Locate the cell with the specified text and output its (X, Y) center coordinate. 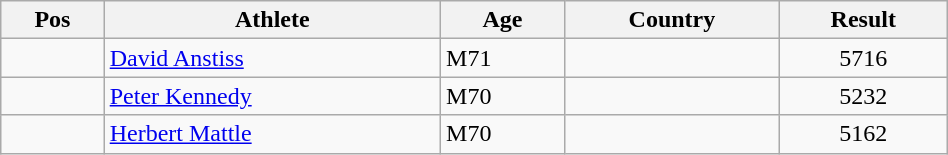
David Anstiss (272, 58)
Herbert Mattle (272, 134)
Result (863, 20)
Athlete (272, 20)
Peter Kennedy (272, 96)
Country (672, 20)
Pos (52, 20)
M71 (503, 58)
5162 (863, 134)
5716 (863, 58)
5232 (863, 96)
Age (503, 20)
